Provide the (x, y) coordinate of the cell's center where the given text is located.  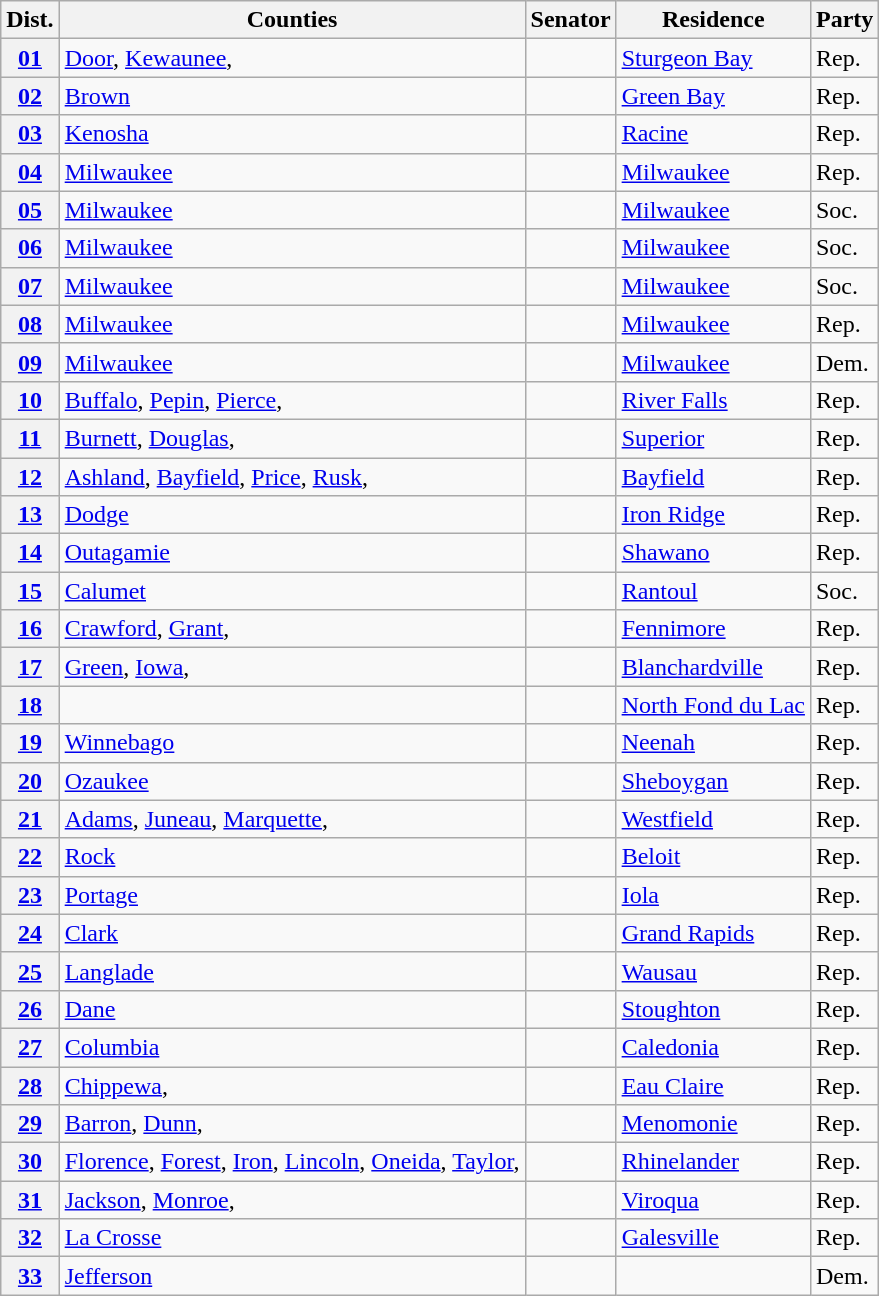
Grand Rapids (713, 933)
Menomonie (713, 1124)
23 (30, 895)
Rock (292, 857)
33 (30, 1276)
Buffalo, Pepin, Pierce, (292, 400)
Viroqua (713, 1200)
Rantoul (713, 591)
16 (30, 629)
Brown (292, 96)
Fennimore (713, 629)
Beloit (713, 857)
Iron Ridge (713, 515)
Rhinelander (713, 1162)
Dist. (30, 20)
Eau Claire (713, 1085)
Barron, Dunn, (292, 1124)
Portage (292, 895)
20 (30, 781)
26 (30, 1009)
12 (30, 477)
Langlade (292, 971)
Calumet (292, 591)
Wausau (713, 971)
09 (30, 362)
Columbia (292, 1047)
La Crosse (292, 1238)
17 (30, 667)
Caledonia (713, 1047)
Neenah (713, 743)
24 (30, 933)
Blanchardville (713, 667)
Ozaukee (292, 781)
Outagamie (292, 553)
Dodge (292, 515)
Westfield (713, 819)
Galesville (713, 1238)
Crawford, Grant, (292, 629)
Sturgeon Bay (713, 58)
Sheboygan (713, 781)
Stoughton (713, 1009)
Jackson, Monroe, (292, 1200)
Shawano (713, 553)
01 (30, 58)
18 (30, 705)
Bayfield (713, 477)
19 (30, 743)
05 (30, 210)
Superior (713, 438)
Senator (570, 20)
03 (30, 134)
Dane (292, 1009)
02 (30, 96)
04 (30, 172)
10 (30, 400)
06 (30, 248)
Counties (292, 20)
Green Bay (713, 96)
14 (30, 553)
08 (30, 324)
Florence, Forest, Iron, Lincoln, Oneida, Taylor, (292, 1162)
Jefferson (292, 1276)
21 (30, 819)
11 (30, 438)
Adams, Juneau, Marquette, (292, 819)
Racine (713, 134)
River Falls (713, 400)
Kenosha (292, 134)
22 (30, 857)
29 (30, 1124)
Iola (713, 895)
30 (30, 1162)
Burnett, Douglas, (292, 438)
13 (30, 515)
Ashland, Bayfield, Price, Rusk, (292, 477)
Green, Iowa, (292, 667)
31 (30, 1200)
Residence (713, 20)
Chippewa, (292, 1085)
Clark (292, 933)
28 (30, 1085)
North Fond du Lac (713, 705)
07 (30, 286)
32 (30, 1238)
Party (844, 20)
15 (30, 591)
27 (30, 1047)
Door, Kewaunee, (292, 58)
25 (30, 971)
Winnebago (292, 743)
